Output the (x, y) coordinate of the center of the cell containing the given text.  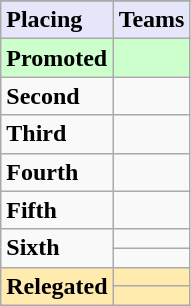
Fifth (57, 210)
Sixth (57, 248)
Second (57, 96)
Relegated (57, 286)
Promoted (57, 58)
Third (57, 134)
Teams (152, 20)
Placing (57, 20)
Fourth (57, 172)
